Return the (x, y) coordinate for the center point of the cell that contains the specified text.  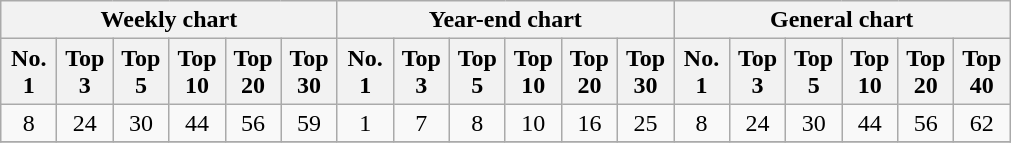
Year-end chart (505, 20)
62 (982, 123)
10 (533, 123)
25 (645, 123)
Weekly chart (169, 20)
Top 40 (982, 72)
59 (309, 123)
1 (365, 123)
7 (421, 123)
General chart (842, 20)
16 (589, 123)
